Scan for the cell matching the given text and deliver its [x, y] coordinate at center. 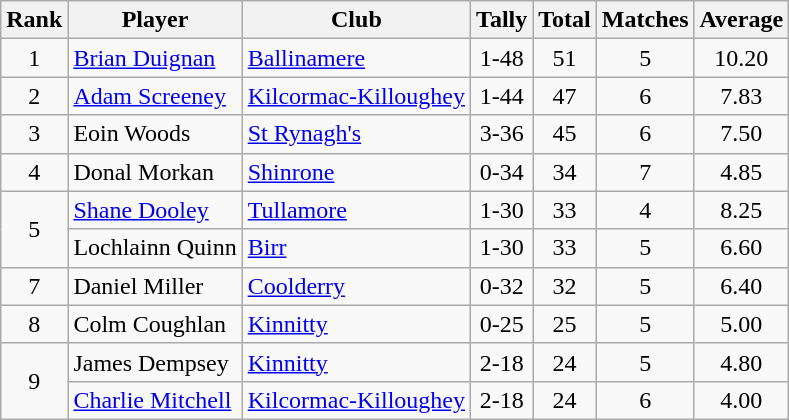
9 [34, 381]
0-25 [502, 324]
5.00 [742, 324]
8 [34, 324]
Average [742, 20]
Matches [645, 20]
3-36 [502, 134]
6.60 [742, 248]
Rank [34, 20]
Tally [502, 20]
4.80 [742, 362]
Total [565, 20]
Birr [356, 248]
8.25 [742, 210]
6.40 [742, 286]
Daniel Miller [155, 286]
Tullamore [356, 210]
Lochlainn Quinn [155, 248]
1 [34, 58]
32 [565, 286]
0-34 [502, 172]
St Rynagh's [356, 134]
Brian Duignan [155, 58]
7.83 [742, 96]
47 [565, 96]
51 [565, 58]
3 [34, 134]
7.50 [742, 134]
4.85 [742, 172]
Shinrone [356, 172]
45 [565, 134]
Donal Morkan [155, 172]
4.00 [742, 400]
25 [565, 324]
1-48 [502, 58]
Charlie Mitchell [155, 400]
Player [155, 20]
Club [356, 20]
2 [34, 96]
Adam Screeney [155, 96]
Ballinamere [356, 58]
0-32 [502, 286]
1-44 [502, 96]
Shane Dooley [155, 210]
James Dempsey [155, 362]
Coolderry [356, 286]
Colm Coughlan [155, 324]
Eoin Woods [155, 134]
34 [565, 172]
10.20 [742, 58]
